Provide the [X, Y] coordinate of the cell's center where the given text is located.  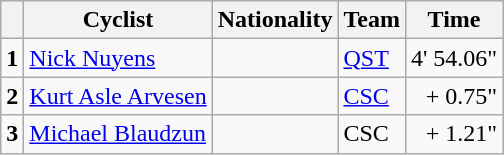
Team [372, 20]
2 [12, 96]
Kurt Asle Arvesen [118, 96]
Nationality [275, 20]
3 [12, 134]
4' 54.06" [454, 58]
Time [454, 20]
QST [372, 58]
Nick Nuyens [118, 58]
Cyclist [118, 20]
Michael Blaudzun [118, 134]
1 [12, 58]
+ 0.75" [454, 96]
+ 1.21" [454, 134]
